Return (x, y) of the center of cell containing provided text 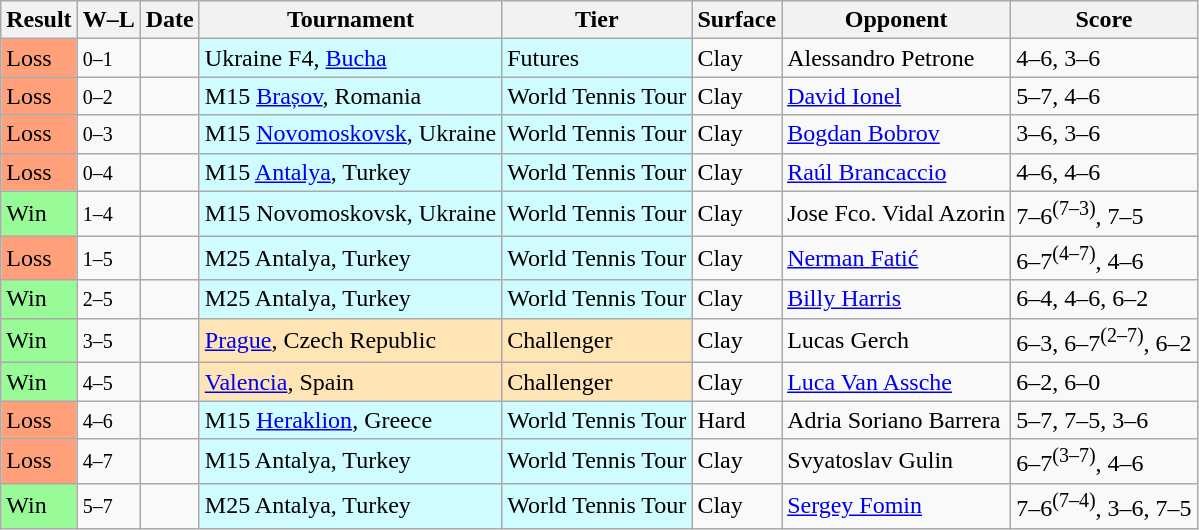
6–4, 4–6, 6–2 (1104, 299)
6–7(4–7), 4–6 (1104, 258)
Adria Soriano Barrera (896, 420)
0–4 (108, 172)
Result (39, 20)
4–6, 3–6 (1104, 58)
Lucas Gerch (896, 340)
Raúl Brancaccio (896, 172)
Tier (597, 20)
Score (1104, 20)
7–6(7–3), 7–5 (1104, 214)
Luca Van Assche (896, 382)
5–7, 7–5, 3–6 (1104, 420)
Ukraine F4, Bucha (350, 58)
Billy Harris (896, 299)
3–6, 3–6 (1104, 134)
1–4 (108, 214)
4–7 (108, 462)
Sergey Fomin (896, 506)
0–2 (108, 96)
6–2, 6–0 (1104, 382)
Valencia, Spain (350, 382)
Hard (737, 420)
6–3, 6–7(2–7), 6–2 (1104, 340)
Tournament (350, 20)
6–7(3–7), 4–6 (1104, 462)
2–5 (108, 299)
0–1 (108, 58)
Nerman Fatić (896, 258)
7–6(7–4), 3–6, 7–5 (1104, 506)
0–3 (108, 134)
M15 Brașov, Romania (350, 96)
5–7 (108, 506)
Prague, Czech Republic (350, 340)
M15 Heraklion, Greece (350, 420)
Surface (737, 20)
1–5 (108, 258)
Bogdan Bobrov (896, 134)
Opponent (896, 20)
4–6 (108, 420)
Jose Fco. Vidal Azorin (896, 214)
Svyatoslav Gulin (896, 462)
David Ionel (896, 96)
Date (170, 20)
4–6, 4–6 (1104, 172)
4–5 (108, 382)
Alessandro Petrone (896, 58)
3–5 (108, 340)
Futures (597, 58)
5–7, 4–6 (1104, 96)
W–L (108, 20)
